Return (X, Y) of the center of cell containing provided text 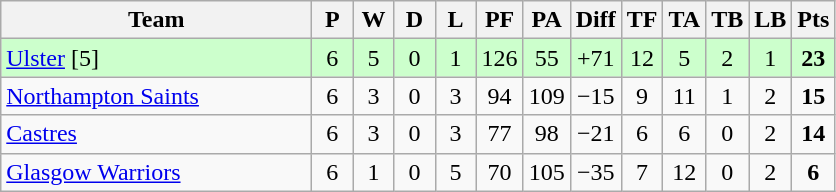
Northampton Saints (156, 96)
109 (546, 96)
LB (770, 20)
70 (500, 172)
Castres (156, 134)
126 (500, 58)
W (374, 20)
15 (814, 96)
−35 (596, 172)
23 (814, 58)
TA (684, 20)
11 (684, 96)
−15 (596, 96)
Ulster [5] (156, 58)
55 (546, 58)
Diff (596, 20)
94 (500, 96)
TF (642, 20)
98 (546, 134)
D (414, 20)
Glasgow Warriors (156, 172)
L (456, 20)
14 (814, 134)
PF (500, 20)
+71 (596, 58)
TB (728, 20)
Pts (814, 20)
Team (156, 20)
P (332, 20)
105 (546, 172)
−21 (596, 134)
9 (642, 96)
77 (500, 134)
PA (546, 20)
7 (642, 172)
